Detect which cell encompasses the target text, then output its [X, Y] center coordinate. 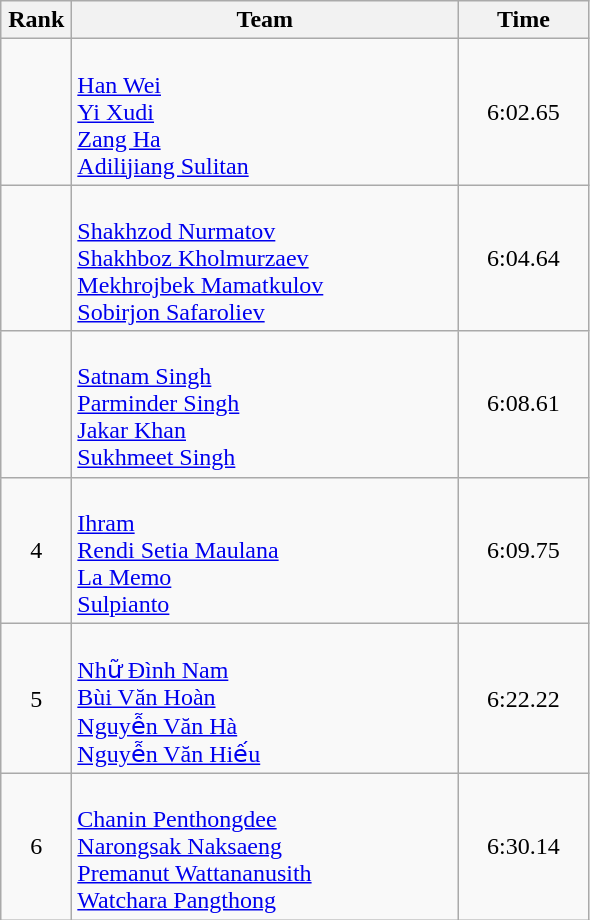
Nhữ Đình NamBùi Văn HoànNguyễn Văn HàNguyễn Văn Hiếu [265, 698]
4 [36, 550]
6:08.61 [524, 404]
Shakhzod NurmatovShakhboz KholmurzaevMekhrojbek MamatkulovSobirjon Safaroliev [265, 258]
Satnam SinghParminder SinghJakar KhanSukhmeet Singh [265, 404]
6:30.14 [524, 847]
Team [265, 20]
Han WeiYi XudiZang HaAdilijiang Sulitan [265, 112]
6 [36, 847]
6:04.64 [524, 258]
5 [36, 698]
Chanin PenthongdeeNarongsak NaksaengPremanut WattananusithWatchara Pangthong [265, 847]
Time [524, 20]
6:09.75 [524, 550]
Rank [36, 20]
6:22.22 [524, 698]
IhramRendi Setia MaulanaLa MemoSulpianto [265, 550]
6:02.65 [524, 112]
